Capture the cell that displays the provided text and extract its [X, Y] central coordinate. 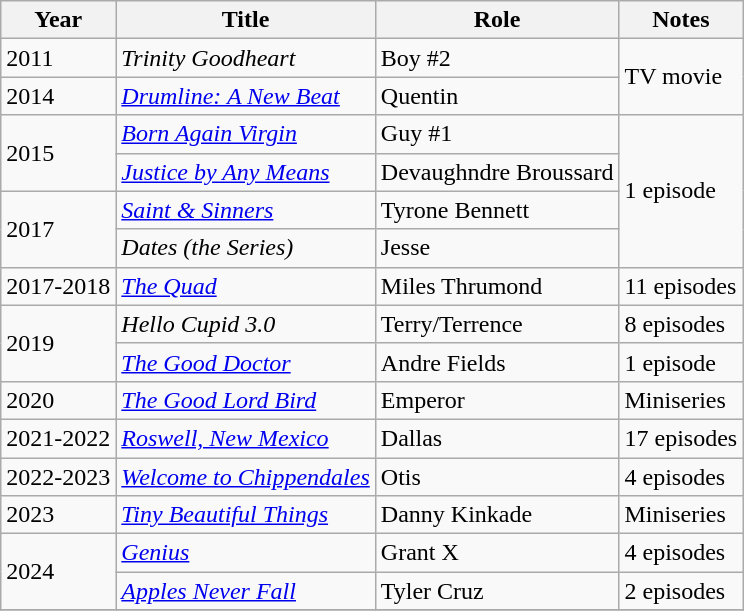
17 episodes [681, 438]
The Good Doctor [246, 362]
TV movie [681, 77]
2 episodes [681, 591]
Otis [497, 477]
Trinity Goodheart [246, 58]
Devaughndre Broussard [497, 172]
Tiny Beautiful Things [246, 515]
The Quad [246, 286]
Emperor [497, 400]
2022-2023 [58, 477]
Saint & Sinners [246, 210]
Boy #2 [497, 58]
Tyrone Bennett [497, 210]
2021-2022 [58, 438]
Tyler Cruz [497, 591]
Notes [681, 20]
Drumline: A New Beat [246, 96]
The Good Lord Bird [246, 400]
2015 [58, 153]
8 episodes [681, 324]
2014 [58, 96]
2020 [58, 400]
11 episodes [681, 286]
Title [246, 20]
Born Again Virgin [246, 134]
Genius [246, 553]
Dallas [497, 438]
2023 [58, 515]
Roswell, New Mexico [246, 438]
Role [497, 20]
Andre Fields [497, 362]
2024 [58, 572]
2011 [58, 58]
Terry/Terrence [497, 324]
Dates (the Series) [246, 248]
Quentin [497, 96]
Hello Cupid 3.0 [246, 324]
Welcome to Chippendales [246, 477]
2017-2018 [58, 286]
Jesse [497, 248]
Apples Never Fall [246, 591]
Guy #1 [497, 134]
Grant X [497, 553]
Year [58, 20]
2019 [58, 343]
Justice by Any Means [246, 172]
2017 [58, 229]
Danny Kinkade [497, 515]
Miles Thrumond [497, 286]
